Search for the cell housing the specified text and yield its [X, Y] center coordinate. 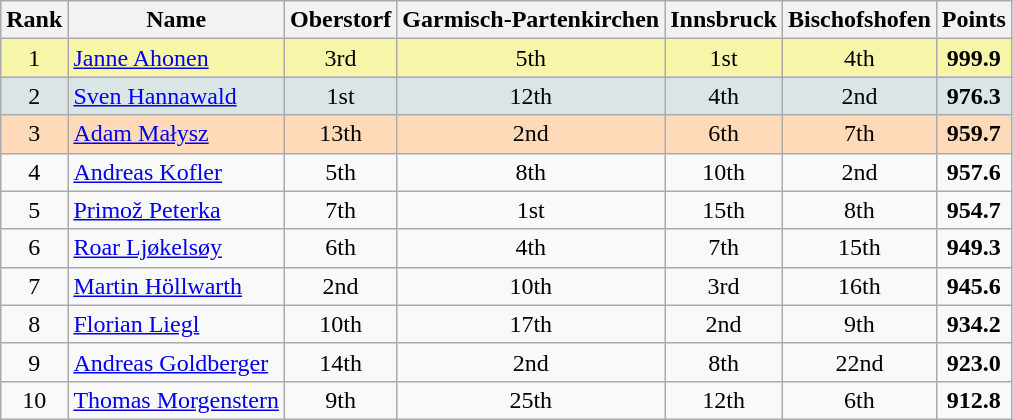
976.3 [974, 96]
14th [340, 362]
6 [34, 248]
2 [34, 96]
Innsbruck [724, 20]
17th [531, 324]
Sven Hannawald [176, 96]
Oberstorf [340, 20]
22nd [860, 362]
Andreas Goldberger [176, 362]
Adam Małysz [176, 134]
Thomas Morgenstern [176, 400]
Andreas Kofler [176, 172]
934.2 [974, 324]
3 [34, 134]
Janne Ahonen [176, 58]
Martin Höllwarth [176, 286]
13th [340, 134]
4 [34, 172]
1 [34, 58]
8 [34, 324]
Bischofshofen [860, 20]
949.3 [974, 248]
Name [176, 20]
912.8 [974, 400]
Florian Liegl [176, 324]
959.7 [974, 134]
999.9 [974, 58]
957.6 [974, 172]
945.6 [974, 286]
Garmisch-Partenkirchen [531, 20]
Roar Ljøkelsøy [176, 248]
5 [34, 210]
954.7 [974, 210]
Rank [34, 20]
16th [860, 286]
9 [34, 362]
923.0 [974, 362]
25th [531, 400]
Points [974, 20]
Primož Peterka [176, 210]
7 [34, 286]
10 [34, 400]
